Scan for the cell matching the given text and deliver its [X, Y] coordinate at center. 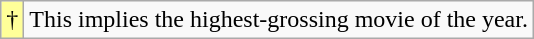
This implies the highest-grossing movie of the year. [279, 20]
† [12, 20]
